From the cell containing the given text, extract its center point as [X, Y] coordinate. 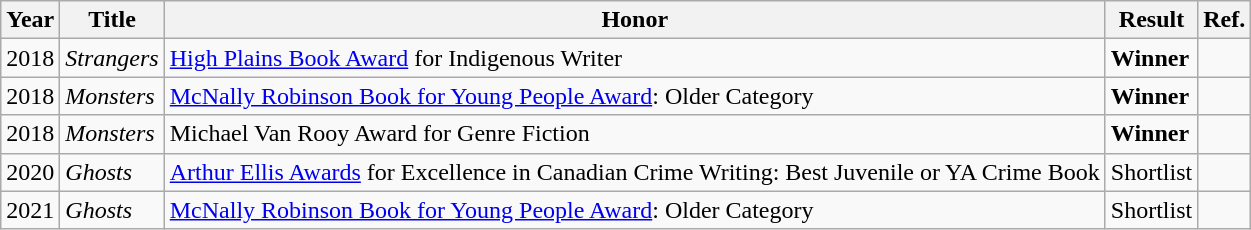
Arthur Ellis Awards for Excellence in Canadian Crime Writing: Best Juvenile or YA Crime Book [634, 172]
Honor [634, 20]
Michael Van Rooy Award for Genre Fiction [634, 134]
High Plains Book Award for Indigenous Writer [634, 58]
Ref. [1224, 20]
2021 [30, 210]
Title [112, 20]
Strangers [112, 58]
Year [30, 20]
Result [1151, 20]
2020 [30, 172]
